Capture the cell that displays the provided text and extract its [X, Y] central coordinate. 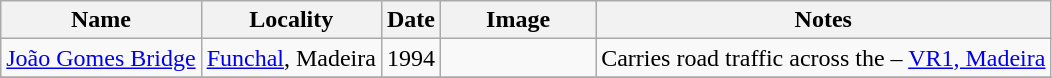
Carries road traffic across the – VR1, Madeira [824, 58]
João Gomes Bridge [101, 58]
Locality [291, 20]
Funchal, Madeira [291, 58]
Name [101, 20]
1994 [410, 58]
Notes [824, 20]
Date [410, 20]
Image [518, 20]
